Determine the [x, y] coordinate at the center of the cell enclosing the given text.  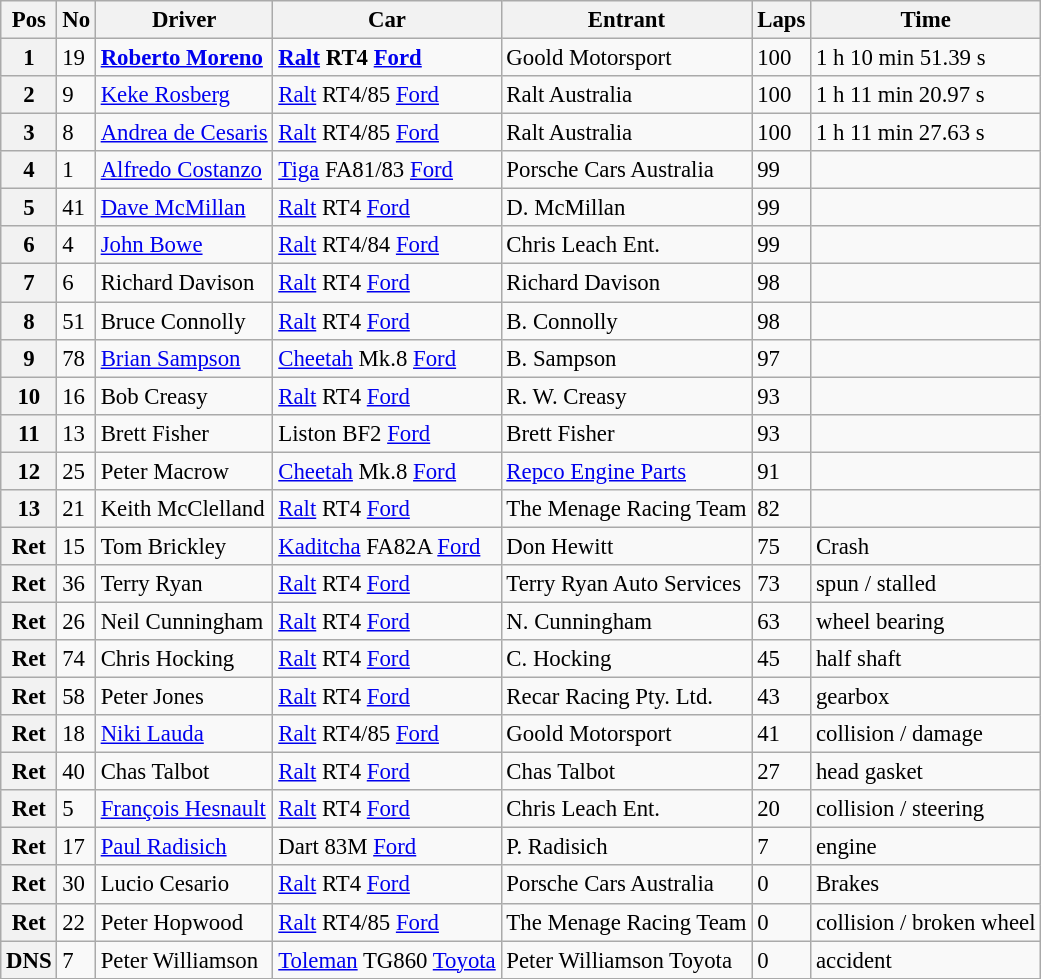
17 [76, 847]
Pos [29, 20]
73 [782, 584]
Keith McClelland [184, 509]
Laps [782, 20]
22 [76, 922]
20 [782, 809]
Paul Radisich [184, 847]
16 [76, 396]
45 [782, 659]
Peter Williamson [184, 960]
Repco Engine Parts [626, 471]
1 h 11 min 20.97 s [926, 95]
78 [76, 358]
collision / damage [926, 734]
B. Connolly [626, 321]
B. Sampson [626, 358]
P. Radisich [626, 847]
Recar Racing Pty. Ltd. [626, 697]
Peter Williamson Toyota [626, 960]
3 [29, 133]
27 [782, 772]
collision / broken wheel [926, 922]
head gasket [926, 772]
1 h 11 min 27.63 s [926, 133]
Bruce Connolly [184, 321]
Niki Lauda [184, 734]
Tiga FA81/83 Ford [387, 170]
Roberto Moreno [184, 58]
R. W. Creasy [626, 396]
Driver [184, 20]
58 [76, 697]
Time [926, 20]
2 [29, 95]
1 h 10 min 51.39 s [926, 58]
36 [76, 584]
collision / steering [926, 809]
Tom Brickley [184, 546]
91 [782, 471]
gearbox [926, 697]
Dart 83M Ford [387, 847]
spun / stalled [926, 584]
18 [76, 734]
Keke Rosberg [184, 95]
N. Cunningham [626, 621]
82 [782, 509]
engine [926, 847]
Brakes [926, 885]
accident [926, 960]
half shaft [926, 659]
15 [76, 546]
Neil Cunningham [184, 621]
12 [29, 471]
Crash [926, 546]
D. McMillan [626, 208]
Peter Hopwood [184, 922]
21 [76, 509]
Terry Ryan [184, 584]
75 [782, 546]
40 [76, 772]
Ralt RT4/84 Ford [387, 245]
DNS [29, 960]
wheel bearing [926, 621]
Peter Macrow [184, 471]
François Hesnault [184, 809]
No [76, 20]
Peter Jones [184, 697]
Car [387, 20]
John Bowe [184, 245]
26 [76, 621]
63 [782, 621]
Chris Hocking [184, 659]
74 [76, 659]
97 [782, 358]
Toleman TG860 Toyota [387, 960]
C. Hocking [626, 659]
11 [29, 433]
Don Hewitt [626, 546]
30 [76, 885]
51 [76, 321]
43 [782, 697]
Terry Ryan Auto Services [626, 584]
25 [76, 471]
10 [29, 396]
Liston BF2 Ford [387, 433]
Brian Sampson [184, 358]
Dave McMillan [184, 208]
Lucio Cesario [184, 885]
Bob Creasy [184, 396]
Alfredo Costanzo [184, 170]
Kaditcha FA82A Ford [387, 546]
19 [76, 58]
Andrea de Cesaris [184, 133]
Entrant [626, 20]
